Extract the (X, Y) coordinate from the center of the cell holding the provided text.  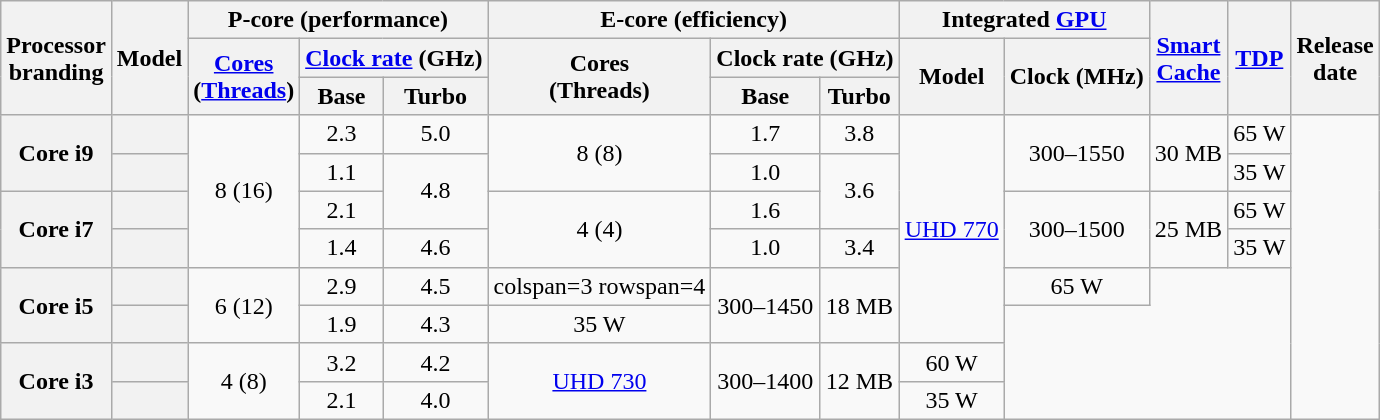
4 (4) (600, 229)
Core i3 (56, 381)
8 (8) (600, 153)
1.4 (342, 248)
1.9 (342, 324)
300–1550 (1076, 153)
300–1500 (1076, 229)
12 MB (859, 381)
25 MB (1188, 229)
8 (16) (244, 191)
5.0 (436, 134)
SmartCache (1188, 58)
1.1 (342, 172)
1.6 (766, 210)
6 (12) (244, 305)
TDP (1260, 58)
300–1400 (766, 381)
2.9 (342, 286)
18 MB (859, 305)
colspan=3 rowspan=4 (600, 286)
4.5 (436, 286)
E-core (efficiency) (694, 20)
1.7 (766, 134)
3.2 (342, 362)
30 MB (1188, 153)
UHD 730 (600, 381)
3.4 (859, 248)
Integrated GPU (1024, 20)
4.6 (436, 248)
UHD 770 (952, 229)
4.3 (436, 324)
60 W (952, 362)
Releasedate (1335, 58)
300–1450 (766, 305)
P-core (performance) (338, 20)
4.0 (436, 400)
Core i9 (56, 153)
Core i7 (56, 229)
Core i5 (56, 305)
4 (8) (244, 381)
4.2 (436, 362)
3.6 (859, 191)
3.8 (859, 134)
Clock (MHz) (1076, 77)
2.3 (342, 134)
4.8 (436, 191)
Processorbranding (56, 58)
